Identify which cell holds the provided text, then report its (X, Y) central coordinate. 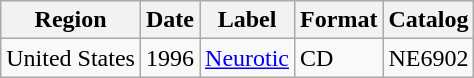
NE6902 (428, 58)
United States (71, 58)
1996 (170, 58)
Label (248, 20)
Region (71, 20)
Neurotic (248, 58)
Format (339, 20)
Catalog (428, 20)
CD (339, 58)
Date (170, 20)
